Locate the cell with the specified text and output its (X, Y) center coordinate. 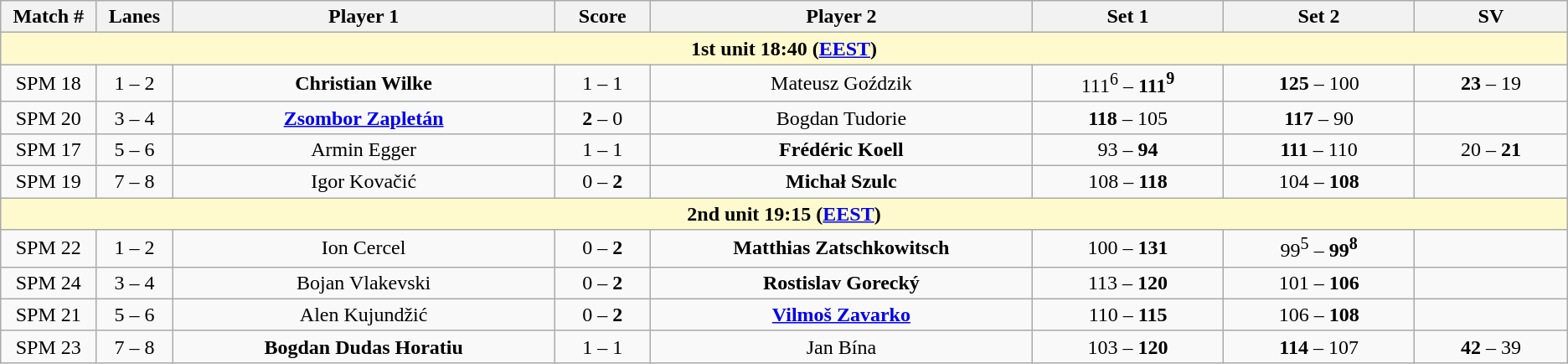
111 – 110 (1319, 149)
Player 2 (841, 17)
SPM 20 (49, 117)
SPM 22 (49, 248)
108 – 118 (1127, 182)
Christian Wilke (364, 84)
106 – 108 (1319, 315)
SPM 19 (49, 182)
103 – 120 (1127, 346)
Mateusz Goździk (841, 84)
1116 – 1119 (1127, 84)
125 – 100 (1319, 84)
Score (602, 17)
SPM 21 (49, 315)
104 – 108 (1319, 182)
Bogdan Dudas Horatiu (364, 346)
117 – 90 (1319, 117)
23 – 19 (1491, 84)
42 – 39 (1491, 346)
101 – 106 (1319, 283)
1st unit 18:40 (EEST) (784, 49)
2 – 0 (602, 117)
Set 1 (1127, 17)
SPM 17 (49, 149)
SPM 24 (49, 283)
110 – 115 (1127, 315)
93 – 94 (1127, 149)
Bojan Vlakevski (364, 283)
Michał Szulc (841, 182)
Alen Kujundžić (364, 315)
Jan Bína (841, 346)
118 – 105 (1127, 117)
Ion Cercel (364, 248)
995 – 998 (1319, 248)
114 – 107 (1319, 346)
Rostislav Gorecký (841, 283)
SV (1491, 17)
2nd unit 19:15 (EEST) (784, 214)
Frédéric Koell (841, 149)
Set 2 (1319, 17)
113 – 120 (1127, 283)
SPM 23 (49, 346)
Vilmoš Zavarko (841, 315)
Armin Egger (364, 149)
100 – 131 (1127, 248)
SPM 18 (49, 84)
Match # (49, 17)
Igor Kovačić (364, 182)
Matthias Zatschkowitsch (841, 248)
20 – 21 (1491, 149)
Player 1 (364, 17)
Bogdan Tudorie (841, 117)
Zsombor Zapletán (364, 117)
Lanes (134, 17)
